Determine the [X, Y] coordinate at the center of the cell enclosing the given text.  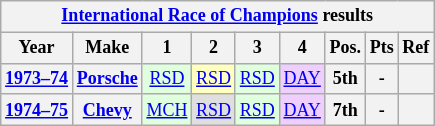
MCH [167, 110]
2 [214, 48]
1974–75 [37, 110]
Pos. [345, 48]
Chevy [107, 110]
Porsche [107, 78]
1973–74 [37, 78]
4 [302, 48]
1 [167, 48]
International Race of Champions results [218, 16]
Year [37, 48]
Ref [416, 48]
5th [345, 78]
7th [345, 110]
Make [107, 48]
Pts [382, 48]
3 [257, 48]
